Identify which cell holds the provided text, then report its (X, Y) central coordinate. 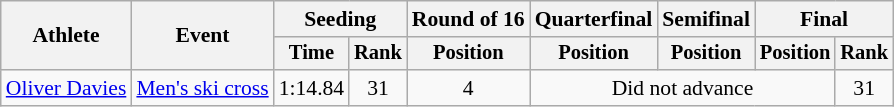
Event (202, 36)
Oliver Davies (66, 88)
4 (468, 88)
Seeding (340, 19)
Men's ski cross (202, 88)
Round of 16 (468, 19)
Time (312, 54)
Final (824, 19)
1:14.84 (312, 88)
Quarterfinal (594, 19)
Semifinal (706, 19)
Did not advance (683, 88)
Athlete (66, 36)
